For the text-containing cell, return its midpoint in [x, y] coordinate format. 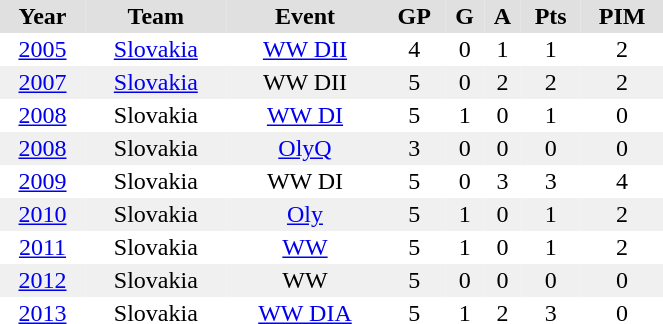
2012 [42, 280]
GP [414, 16]
2011 [42, 248]
Oly [306, 214]
Year [42, 16]
2009 [42, 182]
A [502, 16]
OlyQ [306, 148]
2007 [42, 82]
Team [156, 16]
Event [306, 16]
4 [414, 50]
G [464, 16]
2010 [42, 214]
Pts [551, 16]
2005 [42, 50]
